Determine the [X, Y] coordinate at the center of the cell enclosing the given text.  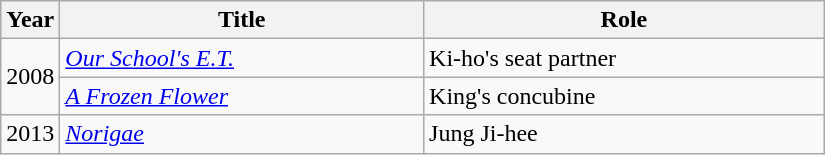
2008 [30, 77]
Role [624, 20]
Title [242, 20]
Jung Ji-hee [624, 134]
2013 [30, 134]
King's concubine [624, 96]
Year [30, 20]
Our School's E.T. [242, 58]
Ki-ho's seat partner [624, 58]
A Frozen Flower [242, 96]
Norigae [242, 134]
